Pinpoint the cell where the given text exists, returning its [x, y] midpoint coordinate. 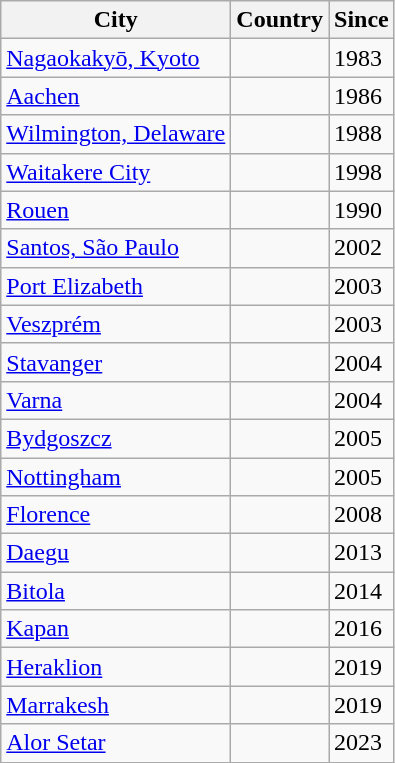
Wilmington, Delaware [116, 134]
1998 [362, 172]
2016 [362, 629]
2002 [362, 248]
Nottingham [116, 477]
Stavanger [116, 362]
Santos, São Paulo [116, 248]
1988 [362, 134]
Veszprém [116, 324]
Since [362, 20]
Marrakesh [116, 705]
Nagaokakyō, Kyoto [116, 58]
City [116, 20]
2014 [362, 591]
Kapan [116, 629]
Rouen [116, 210]
Daegu [116, 553]
Alor Setar [116, 743]
Country [280, 20]
Bitola [116, 591]
Varna [116, 400]
2008 [362, 515]
Waitakere City [116, 172]
1990 [362, 210]
2013 [362, 553]
Heraklion [116, 667]
2023 [362, 743]
1983 [362, 58]
Florence [116, 515]
Bydgoszcz [116, 438]
Port Elizabeth [116, 286]
1986 [362, 96]
Aachen [116, 96]
